Detect which cell encompasses the target text, then output its [X, Y] center coordinate. 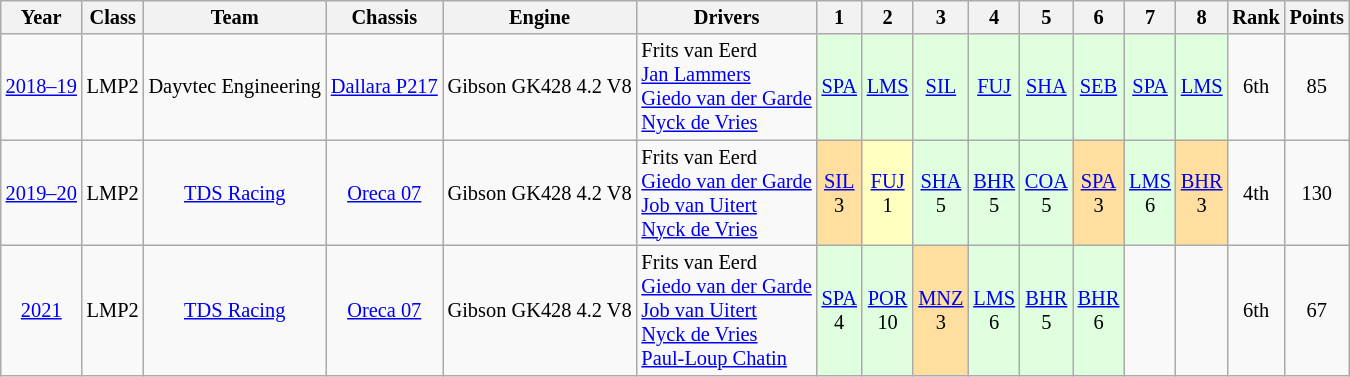
2 [888, 17]
BHR3 [1202, 193]
Points [1317, 17]
Frits van Eerd Giedo van der Garde Job van Uitert Nyck de Vries [727, 193]
SHA [1046, 87]
SHA5 [940, 193]
2018–19 [42, 87]
85 [1317, 87]
2021 [42, 310]
6 [1099, 17]
Drivers [727, 17]
FUJ1 [888, 193]
POR10 [888, 310]
67 [1317, 310]
Dayvtec Engineering [235, 87]
BHR6 [1099, 310]
Frits van Eerd Giedo van der Garde Job van Uitert Nyck de Vries Paul-Loup Chatin [727, 310]
3 [940, 17]
4 [994, 17]
Team [235, 17]
8 [1202, 17]
SIL [940, 87]
Frits van Eerd Jan Lammers Giedo van der Garde Nyck de Vries [727, 87]
Rank [1256, 17]
7 [1150, 17]
4th [1256, 193]
1 [840, 17]
130 [1317, 193]
MNZ3 [940, 310]
SPA4 [840, 310]
Year [42, 17]
Engine [540, 17]
Chassis [384, 17]
SEB [1099, 87]
SPA3 [1099, 193]
SIL3 [840, 193]
2019–20 [42, 193]
COA5 [1046, 193]
Dallara P217 [384, 87]
Class [113, 17]
FUJ [994, 87]
5 [1046, 17]
